Detect which cell encompasses the target text, then output its (x, y) center coordinate. 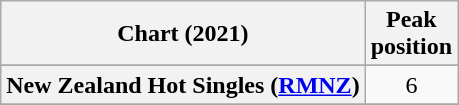
New Zealand Hot Singles (RMNZ) (183, 85)
Chart (2021) (183, 34)
6 (411, 85)
Peakposition (411, 34)
